Scan for the cell matching the given text and deliver its [x, y] coordinate at center. 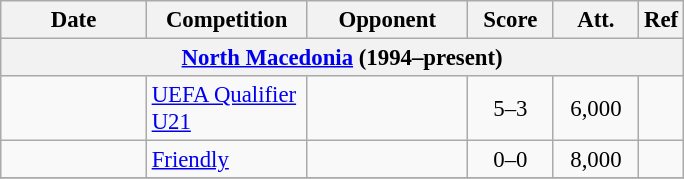
Ref [662, 20]
Date [74, 20]
6,000 [596, 108]
0–0 [511, 160]
8,000 [596, 160]
Opponent [388, 20]
Friendly [226, 160]
Competition [226, 20]
North Macedonia (1994–present) [342, 58]
Att. [596, 20]
UEFA Qualifier U21 [226, 108]
Score [511, 20]
5–3 [511, 108]
